From the cell containing the given text, extract its center point as [X, Y] coordinate. 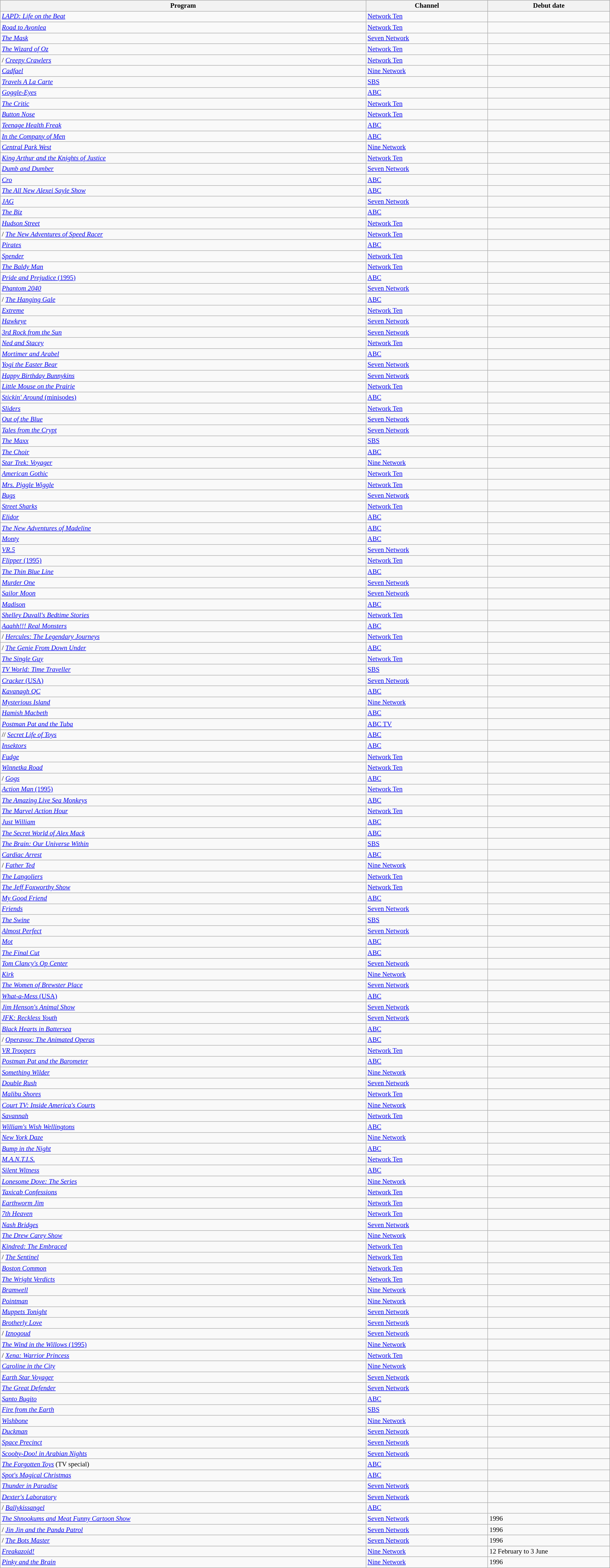
Santo Bugito [183, 1399]
Malibu Shores [183, 1094]
Shelley Duvall's Bedtime Stories [183, 615]
/ Gogs [183, 779]
The Great Defender [183, 1388]
Street Sharks [183, 506]
American Gothic [183, 474]
Mrs. Piggle Wiggle [183, 485]
Tales from the Crypt [183, 430]
Fudge [183, 757]
The Amazing Live Sea Monkeys [183, 800]
Just William [183, 822]
Travels A La Carte [183, 82]
JFK: Reckless Youth [183, 1018]
The Forgotten Toys (TV special) [183, 1464]
The Shnookums and Meat Funny Cartoon Show [183, 1519]
Scooby-Doo! in Arabian Nights [183, 1453]
JAG [183, 202]
Program [183, 6]
TV World: Time Traveller [183, 670]
The Choir [183, 452]
Spot's Magical Christmas [183, 1475]
Pointman [183, 1301]
/ The Sentinel [183, 1258]
Hudson Street [183, 224]
Madison [183, 604]
Channel [427, 6]
The Thin Blue Line [183, 572]
ABC TV [427, 724]
In the Company of Men [183, 136]
Bugs [183, 496]
Mysterious Island [183, 702]
Sliders [183, 408]
Winnetka Road [183, 768]
Taxicab Confessions [183, 1192]
Almost Perfect [183, 931]
New York Daze [183, 1138]
Black Hearts in Battersea [183, 1029]
/ Iznogoud [183, 1334]
The Critic [183, 104]
Monty [183, 539]
Dumb and Dumber [183, 169]
The Final Cut [183, 953]
Extreme [183, 310]
Silent Witness [183, 1170]
3rd Rock from the Sun [183, 332]
/ The Genie From Down Under [183, 648]
Kirk [183, 975]
Cardiac Arrest [183, 855]
Mortimer and Arabel [183, 354]
The Marvel Action Hour [183, 811]
The Wright Verdicts [183, 1279]
Something Wilder [183, 1072]
Hawkeye [183, 321]
Insektors [183, 746]
/ Operavox: The Animated Operas [183, 1040]
The Mask [183, 38]
Stickin' Around (minisodes) [183, 398]
Fire from the Earth [183, 1410]
/ The Hanging Gale [183, 299]
Nash Bridges [183, 1225]
7th Heaven [183, 1214]
Bump in the Night [183, 1149]
Muppets Tonight [183, 1312]
Jim Henson's Animal Show [183, 1007]
/ Hercules: The Legendary Journeys [183, 637]
Court TV: Inside America's Courts [183, 1105]
Brotherly Love [183, 1323]
The Wind in the Willows (1995) [183, 1344]
Boston Common [183, 1269]
Aaahh!!! Real Monsters [183, 626]
Yogi the Easter Bear [183, 365]
VR Troopers [183, 1051]
Friends [183, 909]
Thunder in Paradise [183, 1486]
King Arthur and the Knights of Justice [183, 158]
Elidor [183, 517]
The Brain: Our Universe Within [183, 844]
Sailor Moon [183, 593]
William's Wish Wellingtons [183, 1127]
Kavanagh QC [183, 692]
Double Rush [183, 1083]
Flipper (1995) [183, 561]
The Single Guy [183, 659]
What-a-Mess (USA) [183, 996]
Cro [183, 180]
Tom Clancy's Op Center [183, 964]
Out of the Blue [183, 419]
Debut date [549, 6]
Earthworm Jim [183, 1203]
The Biz [183, 213]
Pinky and the Brain [183, 1562]
The Baldy Man [183, 267]
Freakazoid! [183, 1551]
Earth Star Voyager [183, 1377]
The Women of Brewster Place [183, 986]
Phantom 2040 [183, 289]
Cadfael [183, 71]
Lonesome Dove: The Series [183, 1181]
Goggle-Eyes [183, 93]
Central Park West [183, 147]
Hamish Macbeth [183, 713]
Pride and Prejudice (1995) [183, 278]
LAPD: Life on the Beat [183, 16]
The Maxx [183, 441]
Happy Birthday Bunnykins [183, 376]
Postman Pat and the Tuba [183, 724]
Space Precinct [183, 1443]
// Secret Life of Toys [183, 735]
Savannah [183, 1116]
Bramwell [183, 1290]
Wishbone [183, 1421]
Duckman [183, 1432]
Mot [183, 942]
Teenage Health Freak [183, 125]
Caroline in the City [183, 1366]
/ The New Adventures of Speed Racer [183, 234]
/ Ballykissangel [183, 1508]
Spender [183, 256]
Cracker (USA) [183, 681]
Action Man (1995) [183, 789]
The Langoliers [183, 876]
Murder One [183, 582]
The Secret World of Alex Mack [183, 833]
M.A.N.T.I.S. [183, 1160]
12 February to 3 June [549, 1551]
Button Nose [183, 115]
Star Trek: Voyager [183, 463]
The Jeff Foxworthy Show [183, 887]
The Swine [183, 920]
Pirates [183, 245]
The All New Alexei Sayle Show [183, 191]
/ Jin Jin and the Panda Patrol [183, 1530]
Postman Pat and the Barometer [183, 1062]
Dexter's Laboratory [183, 1497]
VR.5 [183, 550]
Little Mouse on the Prairie [183, 387]
My Good Friend [183, 898]
The Drew Carey Show [183, 1236]
/ The Bots Master [183, 1541]
/ Creepy Crawlers [183, 60]
/ Father Ted [183, 866]
/ Xena: Warrior Princess [183, 1355]
Kindred: The Embraced [183, 1247]
The New Adventures of Madeline [183, 528]
Ned and Stacey [183, 343]
The Wizard of Oz [183, 49]
Road to Avonlea [183, 27]
